Locate the cell with the specified text and output its (x, y) center coordinate. 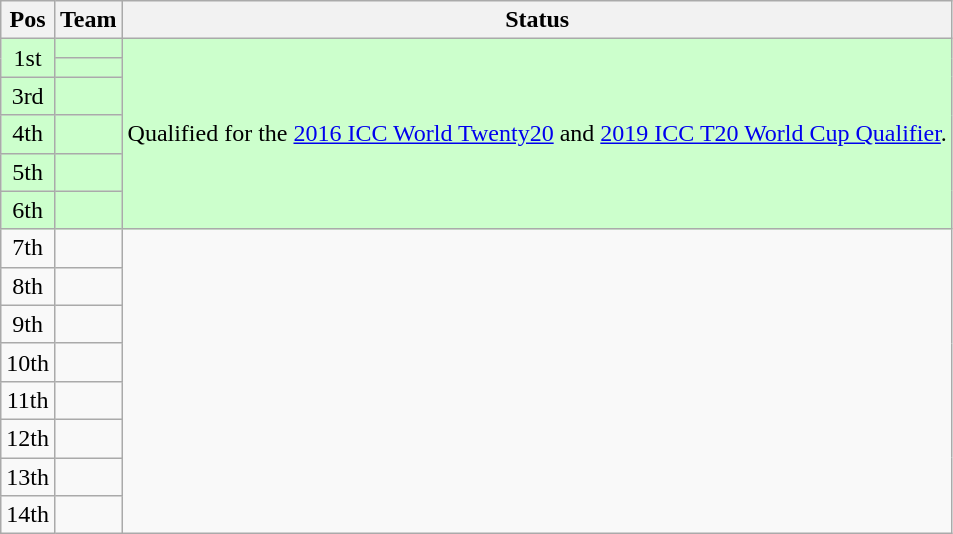
Team (88, 20)
8th (28, 286)
Status (537, 20)
1st (28, 58)
11th (28, 400)
6th (28, 210)
14th (28, 515)
9th (28, 324)
7th (28, 248)
12th (28, 438)
Qualified for the 2016 ICC World Twenty20 and 2019 ICC T20 World Cup Qualifier. (537, 134)
4th (28, 134)
10th (28, 362)
3rd (28, 96)
13th (28, 477)
Pos (28, 20)
5th (28, 172)
